Capture the cell that displays the provided text and extract its [X, Y] central coordinate. 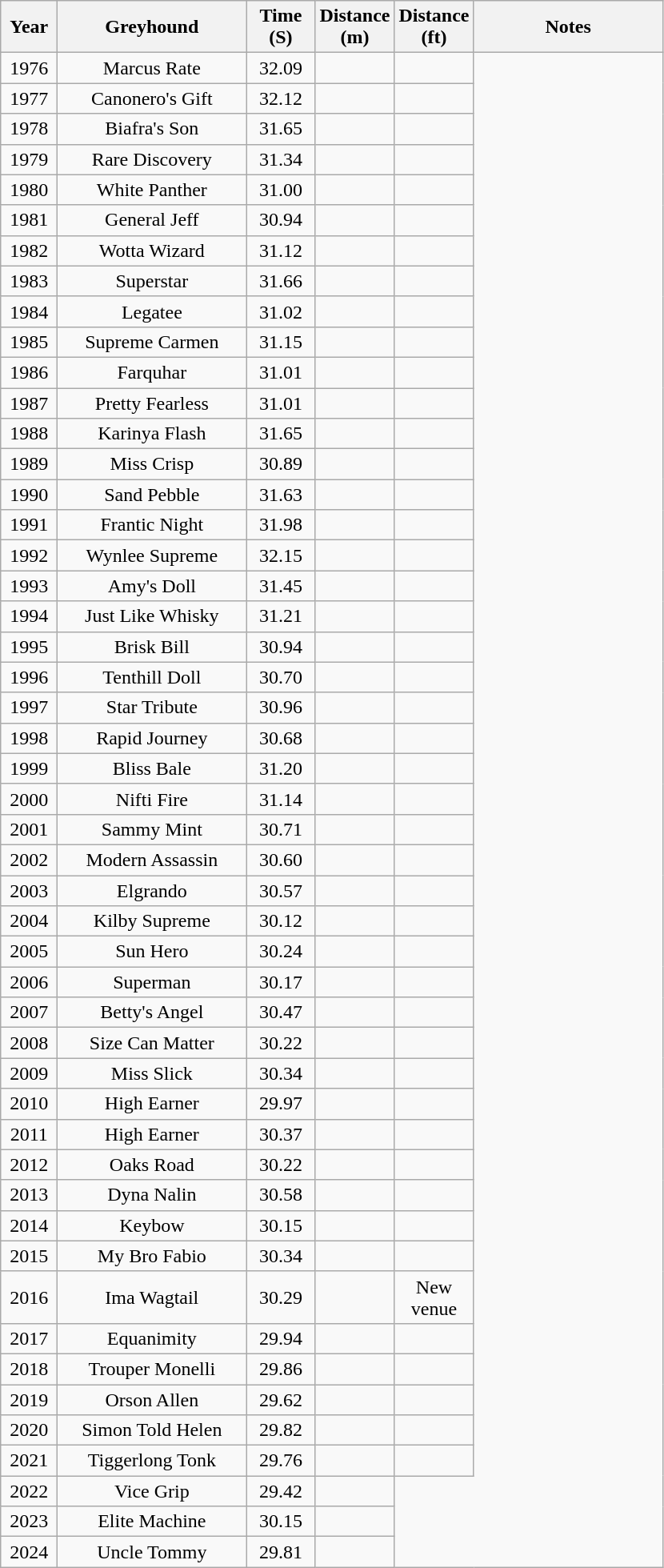
General Jeff [152, 220]
Rare Discovery [152, 159]
Supreme Carmen [152, 342]
1994 [29, 616]
2013 [29, 1195]
1987 [29, 403]
29.86 [281, 1369]
2017 [29, 1338]
30.37 [281, 1134]
Karinya Flash [152, 434]
Superstar [152, 281]
Sand Pebble [152, 495]
2003 [29, 891]
30.24 [281, 952]
Time (S) [281, 27]
2019 [29, 1400]
Miss Slick [152, 1073]
2021 [29, 1461]
Miss Crisp [152, 464]
Notes [568, 27]
2009 [29, 1073]
Frantic Night [152, 525]
2000 [29, 799]
Rapid Journey [152, 738]
Superman [152, 982]
Orson Allen [152, 1400]
New venue [434, 1297]
Vice Grip [152, 1491]
Kilby Supreme [152, 921]
Betty's Angel [152, 1013]
2006 [29, 982]
1996 [29, 677]
My Bro Fabio [152, 1256]
Distance (ft) [434, 27]
Star Tribute [152, 708]
30.70 [281, 677]
31.21 [281, 616]
2001 [29, 829]
30.57 [281, 891]
1995 [29, 647]
32.12 [281, 98]
Elgrando [152, 891]
29.81 [281, 1552]
2014 [29, 1225]
1980 [29, 190]
31.66 [281, 281]
Dyna Nalin [152, 1195]
30.29 [281, 1297]
1982 [29, 251]
Modern Assassin [152, 860]
2015 [29, 1256]
30.47 [281, 1013]
Year [29, 27]
Wotta Wizard [152, 251]
1993 [29, 586]
Pretty Fearless [152, 403]
30.68 [281, 738]
White Panther [152, 190]
2008 [29, 1043]
29.76 [281, 1461]
Uncle Tommy [152, 1552]
31.02 [281, 311]
30.89 [281, 464]
1989 [29, 464]
1979 [29, 159]
Sun Hero [152, 952]
Bliss Bale [152, 768]
2022 [29, 1491]
30.58 [281, 1195]
2002 [29, 860]
2012 [29, 1165]
2010 [29, 1104]
Size Can Matter [152, 1043]
31.45 [281, 586]
Biafra's Son [152, 129]
Nifti Fire [152, 799]
1988 [29, 434]
2018 [29, 1369]
Farquhar [152, 372]
Legatee [152, 311]
2005 [29, 952]
29.94 [281, 1338]
Tenthill Doll [152, 677]
Keybow [152, 1225]
1981 [29, 220]
Tiggerlong Tonk [152, 1461]
31.15 [281, 342]
1976 [29, 68]
31.34 [281, 159]
2004 [29, 921]
31.98 [281, 525]
Amy's Doll [152, 586]
32.09 [281, 68]
29.97 [281, 1104]
1977 [29, 98]
1978 [29, 129]
31.63 [281, 495]
Marcus Rate [152, 68]
1998 [29, 738]
Greyhound [152, 27]
31.12 [281, 251]
Simon Told Helen [152, 1430]
2007 [29, 1013]
Elite Machine [152, 1522]
Brisk Bill [152, 647]
29.82 [281, 1430]
1986 [29, 372]
31.14 [281, 799]
30.60 [281, 860]
29.62 [281, 1400]
2020 [29, 1430]
1999 [29, 768]
30.96 [281, 708]
Distance (m) [355, 27]
29.42 [281, 1491]
2011 [29, 1134]
Oaks Road [152, 1165]
Ima Wagtail [152, 1297]
Canonero's Gift [152, 98]
Trouper Monelli [152, 1369]
Equanimity [152, 1338]
1983 [29, 281]
31.20 [281, 768]
1992 [29, 555]
Just Like Whisky [152, 616]
2016 [29, 1297]
1984 [29, 311]
1997 [29, 708]
2023 [29, 1522]
30.12 [281, 921]
31.00 [281, 190]
30.17 [281, 982]
2024 [29, 1552]
1985 [29, 342]
1990 [29, 495]
Wynlee Supreme [152, 555]
1991 [29, 525]
30.71 [281, 829]
32.15 [281, 555]
Sammy Mint [152, 829]
